Identify which cell holds the provided text, then report its [x, y] central coordinate. 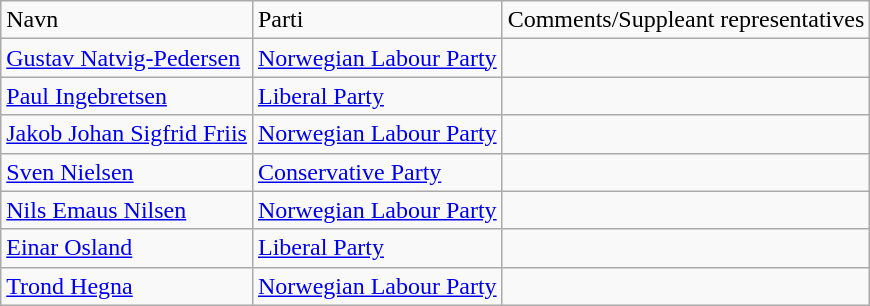
Conservative Party [377, 172]
Nils Emaus Nilsen [127, 210]
Jakob Johan Sigfrid Friis [127, 134]
Comments/Suppleant representatives [686, 20]
Paul Ingebretsen [127, 96]
Einar Osland [127, 248]
Navn [127, 20]
Gustav Natvig-Pedersen [127, 58]
Trond Hegna [127, 286]
Parti [377, 20]
Sven Nielsen [127, 172]
